Return the [X, Y] coordinate for the center point of the cell that contains the specified text.  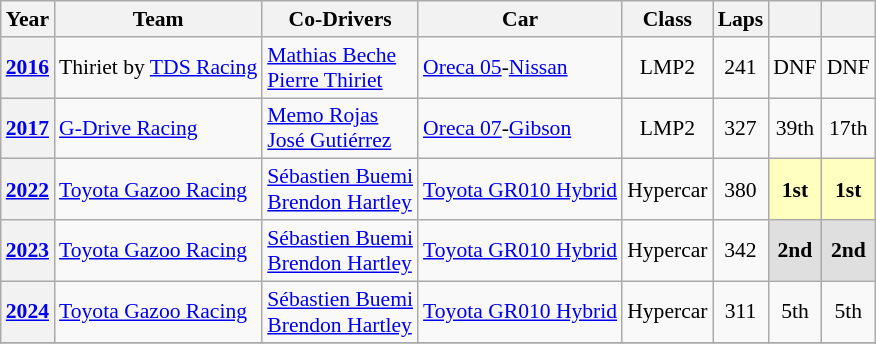
Year [28, 19]
Oreca 07-Gibson [520, 128]
Co-Drivers [340, 19]
G-Drive Racing [158, 128]
Car [520, 19]
Class [667, 19]
39th [794, 128]
380 [741, 190]
Laps [741, 19]
327 [741, 128]
2023 [28, 250]
Memo Rojas José Gutiérrez [340, 128]
2016 [28, 68]
2017 [28, 128]
Thiriet by TDS Racing [158, 68]
17th [848, 128]
Oreca 05-Nissan [520, 68]
311 [741, 312]
Mathias Beche Pierre Thiriet [340, 68]
342 [741, 250]
2024 [28, 312]
Team [158, 19]
2022 [28, 190]
241 [741, 68]
